Detect which cell encompasses the target text, then output its (x, y) center coordinate. 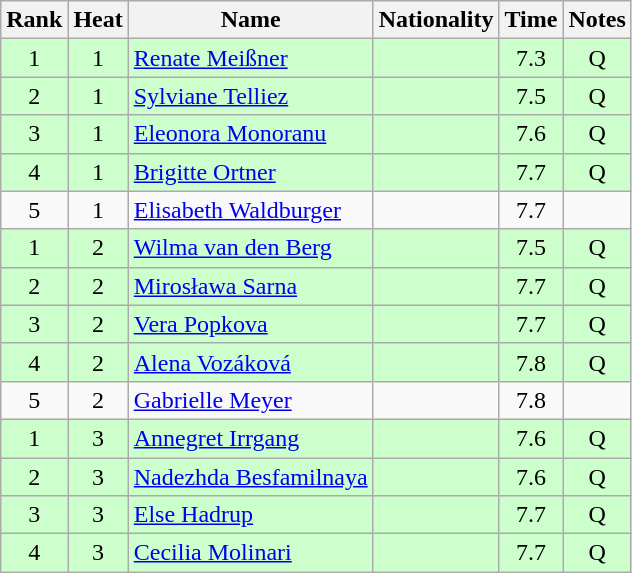
Mirosława Sarna (250, 286)
Brigitte Ortner (250, 172)
Rank (34, 20)
Notes (597, 20)
Name (250, 20)
Nationality (436, 20)
Alena Vozáková (250, 362)
Time (531, 20)
Annegret Irrgang (250, 438)
Vera Popkova (250, 324)
Gabrielle Meyer (250, 400)
Nadezhda Besfamilnaya (250, 477)
7.3 (531, 58)
Sylviane Telliez (250, 96)
Cecilia Molinari (250, 553)
Elisabeth Waldburger (250, 210)
Renate Meißner (250, 58)
Eleonora Monoranu (250, 134)
Else Hadrup (250, 515)
Heat (98, 20)
Wilma van den Berg (250, 248)
